From the cell containing the given text, extract its center point as [x, y] coordinate. 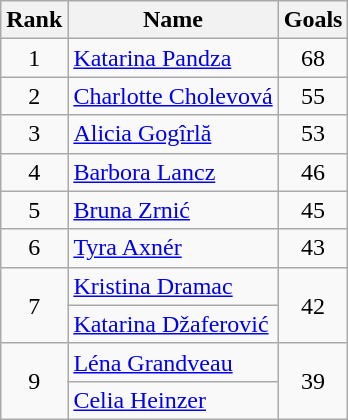
Léna Grandveau [173, 362]
2 [34, 96]
Alicia Gogîrlă [173, 134]
Goals [313, 20]
Katarina Pandza [173, 58]
53 [313, 134]
55 [313, 96]
Charlotte Cholevová [173, 96]
Tyra Axnér [173, 248]
Name [173, 20]
3 [34, 134]
45 [313, 210]
4 [34, 172]
6 [34, 248]
39 [313, 381]
46 [313, 172]
Bruna Zrnić [173, 210]
9 [34, 381]
68 [313, 58]
Rank [34, 20]
Katarina Džaferović [173, 324]
42 [313, 305]
Kristina Dramac [173, 286]
5 [34, 210]
Barbora Lancz [173, 172]
1 [34, 58]
7 [34, 305]
Celia Heinzer [173, 400]
43 [313, 248]
